Return (X, Y) of the center of cell containing provided text 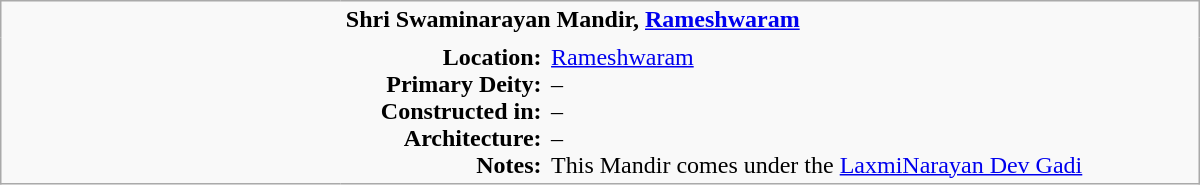
Shri Swaminarayan Mandir, Rameshwaram (770, 20)
Rameshwaram – – – This Mandir comes under the LaxmiNarayan Dev Gadi (872, 110)
Location:Primary Deity:Constructed in:Architecture:Notes: (444, 110)
